Extract the (X, Y) coordinate from the center of the cell holding the provided text.  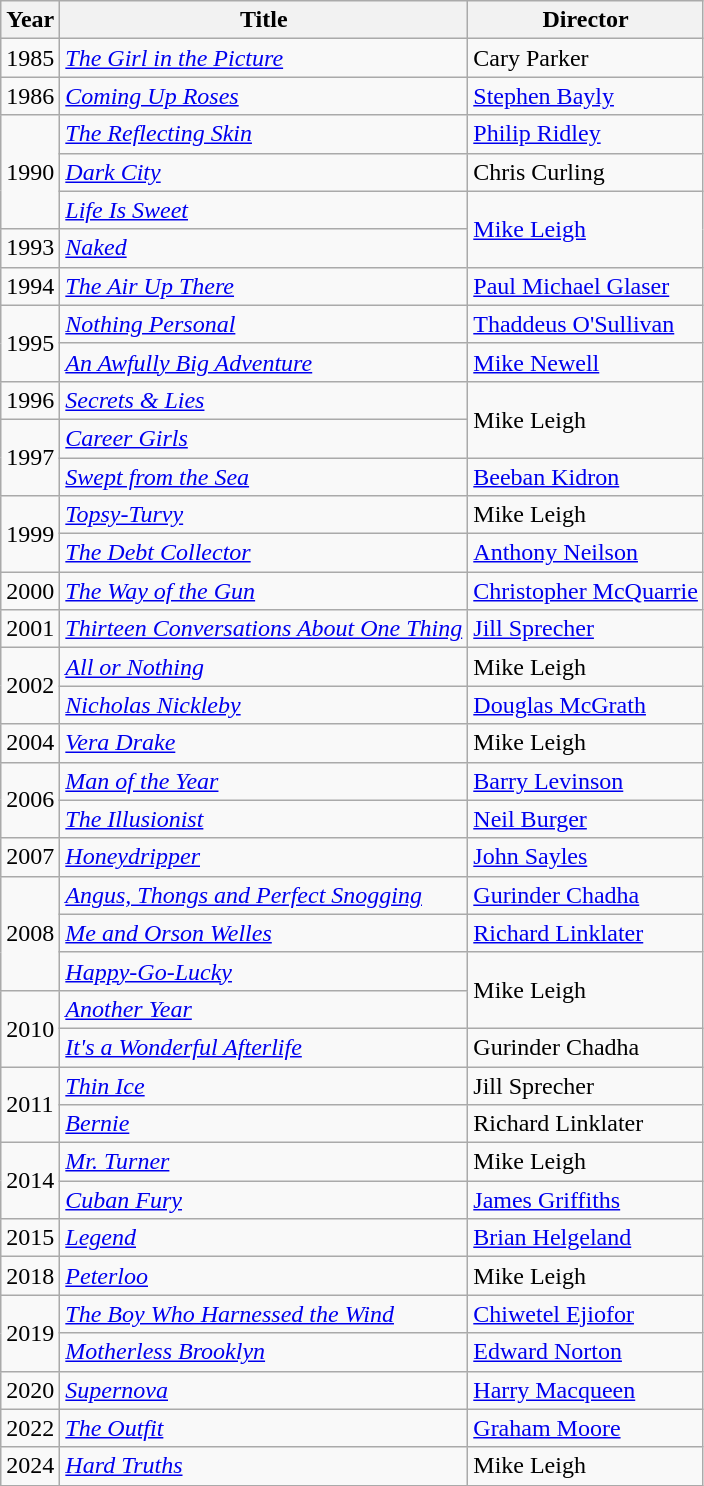
Beeban Kidron (586, 477)
Mr. Turner (264, 1162)
The Air Up There (264, 286)
The Boy Who Harnessed the Wind (264, 1314)
Career Girls (264, 438)
2008 (30, 933)
Graham Moore (586, 1428)
Me and Orson Welles (264, 933)
The Debt Collector (264, 553)
Nothing Personal (264, 324)
Cuban Fury (264, 1200)
Honeydripper (264, 857)
Motherless Brooklyn (264, 1352)
2002 (30, 686)
2019 (30, 1333)
Angus, Thongs and Perfect Snogging (264, 895)
The Reflecting Skin (264, 134)
1997 (30, 457)
2024 (30, 1466)
Harry Macqueen (586, 1390)
2001 (30, 629)
It's a Wonderful Afterlife (264, 1047)
1985 (30, 58)
2014 (30, 1181)
1995 (30, 343)
Secrets & Lies (264, 400)
Coming Up Roses (264, 96)
Anthony Neilson (586, 553)
Thin Ice (264, 1085)
Cary Parker (586, 58)
Naked (264, 248)
James Griffiths (586, 1200)
2011 (30, 1104)
2007 (30, 857)
The Illusionist (264, 819)
Peterloo (264, 1276)
Bernie (264, 1124)
Philip Ridley (586, 134)
1999 (30, 534)
2020 (30, 1390)
1993 (30, 248)
All or Nothing (264, 667)
Director (586, 20)
2015 (30, 1238)
1990 (30, 172)
Vera Drake (264, 743)
An Awfully Big Adventure (264, 362)
Legend (264, 1238)
Paul Michael Glaser (586, 286)
1996 (30, 400)
Title (264, 20)
Life Is Sweet (264, 210)
Edward Norton (586, 1352)
1986 (30, 96)
The Girl in the Picture (264, 58)
Chiwetel Ejiofor (586, 1314)
Supernova (264, 1390)
Man of the Year (264, 781)
Thirteen Conversations About One Thing (264, 629)
2022 (30, 1428)
2000 (30, 591)
Another Year (264, 1009)
1994 (30, 286)
2018 (30, 1276)
Neil Burger (586, 819)
Nicholas Nickleby (264, 705)
Douglas McGrath (586, 705)
Chris Curling (586, 172)
The Outfit (264, 1428)
2006 (30, 800)
Barry Levinson (586, 781)
2004 (30, 743)
Happy-Go-Lucky (264, 971)
Christopher McQuarrie (586, 591)
Mike Newell (586, 362)
Dark City (264, 172)
2010 (30, 1028)
Year (30, 20)
John Sayles (586, 857)
The Way of the Gun (264, 591)
Stephen Bayly (586, 96)
Thaddeus O'Sullivan (586, 324)
Brian Helgeland (586, 1238)
Topsy-Turvy (264, 515)
Hard Truths (264, 1466)
Swept from the Sea (264, 477)
